For the text-containing cell, return its midpoint in [x, y] coordinate format. 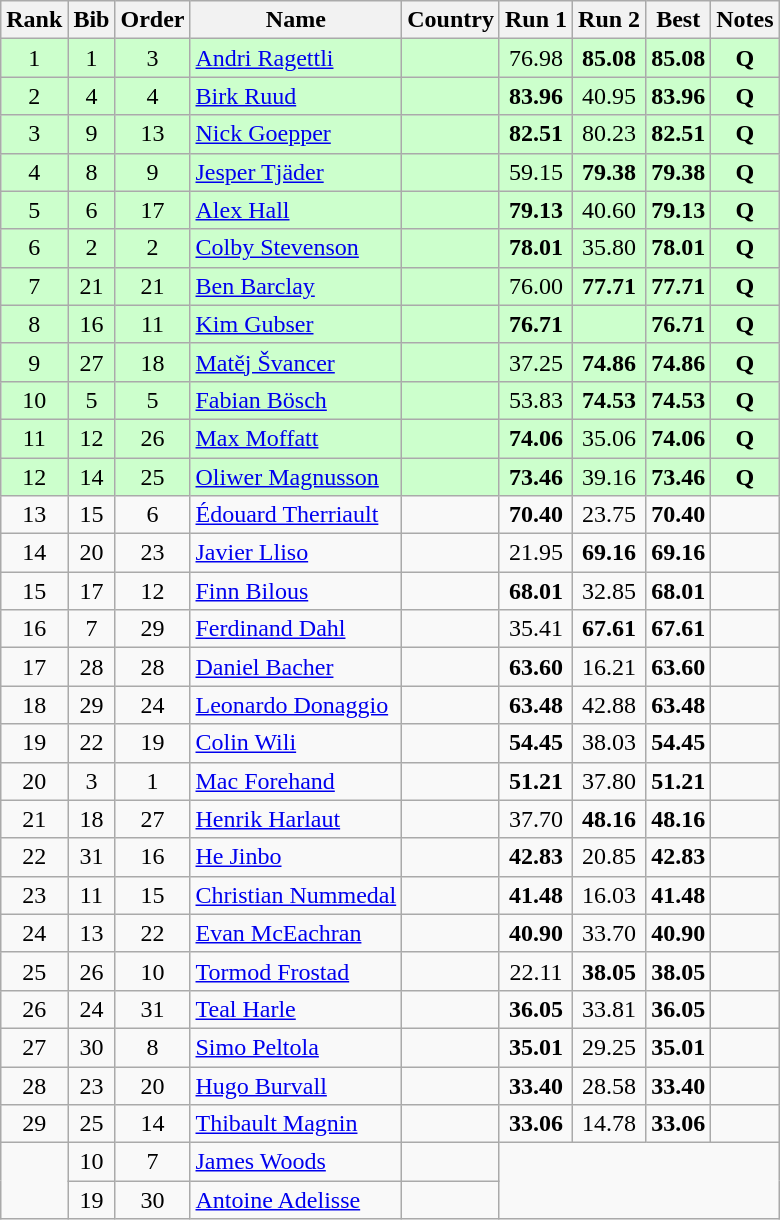
Simo Peltola [296, 1047]
Javier Lliso [296, 553]
39.16 [610, 477]
Ferdinand Dahl [296, 629]
Max Moffatt [296, 438]
Order [152, 20]
Birk Ruud [296, 96]
Colin Wili [296, 743]
Oliwer Magnusson [296, 477]
Notes [745, 20]
16.21 [610, 667]
Run 1 [536, 20]
Alex Hall [296, 210]
76.00 [536, 286]
Jesper Tjäder [296, 172]
Country [451, 20]
37.80 [610, 781]
14.78 [610, 1124]
20.85 [610, 857]
James Woods [296, 1162]
21.95 [536, 553]
Henrik Harlaut [296, 819]
Evan McEachran [296, 933]
Tormod Frostad [296, 971]
32.85 [610, 591]
23.75 [610, 515]
Ben Barclay [296, 286]
80.23 [610, 134]
Finn Bilous [296, 591]
59.15 [536, 172]
33.70 [610, 933]
Best [678, 20]
Thibault Magnin [296, 1124]
Teal Harle [296, 1009]
Christian Nummedal [296, 895]
42.88 [610, 705]
Name [296, 20]
Fabian Bösch [296, 400]
33.81 [610, 1009]
Nick Goepper [296, 134]
37.70 [536, 819]
Matěj Švancer [296, 362]
Daniel Bacher [296, 667]
37.25 [536, 362]
Leonardo Donaggio [296, 705]
53.83 [536, 400]
Bib [92, 20]
35.41 [536, 629]
Run 2 [610, 20]
Rank [34, 20]
35.80 [610, 248]
He Jinbo [296, 857]
Hugo Burvall [296, 1085]
Antoine Adelisse [296, 1200]
22.11 [536, 971]
28.58 [610, 1085]
35.06 [610, 438]
Mac Forehand [296, 781]
29.25 [610, 1047]
76.98 [536, 58]
40.95 [610, 96]
16.03 [610, 895]
Kim Gubser [296, 324]
40.60 [610, 210]
Andri Ragettli [296, 58]
Colby Stevenson [296, 248]
38.03 [610, 743]
Édouard Therriault [296, 515]
